Search for the cell housing the specified text and yield its (X, Y) center coordinate. 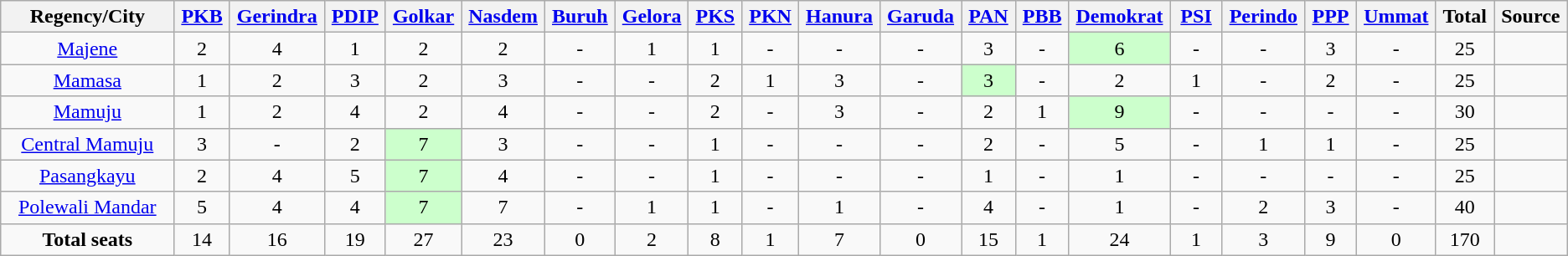
Ummat (1396, 17)
19 (355, 239)
Regency/City (87, 17)
16 (276, 239)
PDIP (355, 17)
Buruh (580, 17)
PSI (1196, 17)
Pasangkayu (87, 176)
PAN (988, 17)
Total seats (87, 239)
15 (988, 239)
PBB (1042, 17)
Gelora (652, 17)
Garuda (921, 17)
6 (1119, 49)
23 (503, 239)
PKS (715, 17)
8 (715, 239)
Mamasa (87, 80)
PKB (202, 17)
40 (1465, 207)
Nasdem (503, 17)
Central Mamuju (87, 144)
Perindo (1263, 17)
PKN (771, 17)
30 (1465, 112)
Demokrat (1119, 17)
PPP (1330, 17)
Source (1531, 17)
24 (1119, 239)
Golkar (423, 17)
Hanura (839, 17)
Majene (87, 49)
Polewali Mandar (87, 207)
Mamuju (87, 112)
27 (423, 239)
170 (1465, 239)
14 (202, 239)
Total (1465, 17)
Gerindra (276, 17)
